Identify which cell holds the provided text, then report its [x, y] central coordinate. 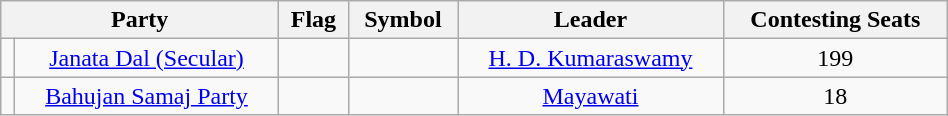
Janata Dal (Secular) [146, 58]
Party [140, 20]
Flag [314, 20]
Leader [591, 20]
Symbol [402, 20]
Bahujan Samaj Party [146, 96]
199 [835, 58]
Mayawati [591, 96]
H. D. Kumaraswamy [591, 58]
18 [835, 96]
Contesting Seats [835, 20]
